Identify which cell holds the provided text, then report its [X, Y] central coordinate. 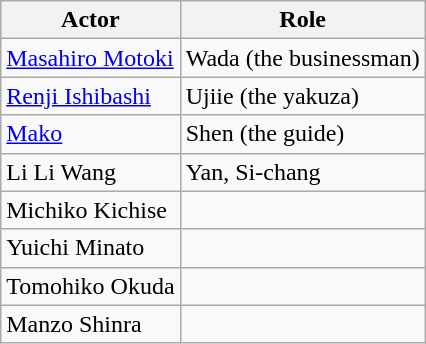
Manzo Shinra [90, 324]
Michiko Kichise [90, 210]
Actor [90, 20]
Masahiro Motoki [90, 58]
Li Li Wang [90, 172]
Tomohiko Okuda [90, 286]
Renji Ishibashi [90, 96]
Role [302, 20]
Ujiie (the yakuza) [302, 96]
Shen (the guide) [302, 134]
Wada (the businessman) [302, 58]
Mako [90, 134]
Yan, Si-chang [302, 172]
Yuichi Minato [90, 248]
